Return (x, y) of the center of cell containing provided text 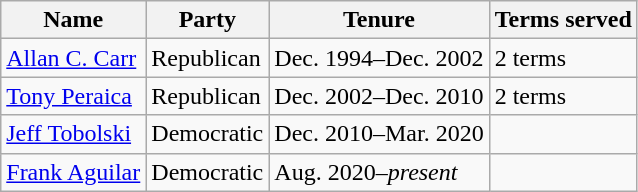
Dec. 1994–Dec. 2002 (379, 58)
Frank Aguilar (74, 172)
Aug. 2020–present (379, 172)
Jeff Tobolski (74, 134)
Dec. 2002–Dec. 2010 (379, 96)
Tenure (379, 20)
Terms served (563, 20)
Dec. 2010–Mar. 2020 (379, 134)
Tony Peraica (74, 96)
Party (208, 20)
Allan C. Carr (74, 58)
Name (74, 20)
